Locate the cell with the specified text and output its [X, Y] center coordinate. 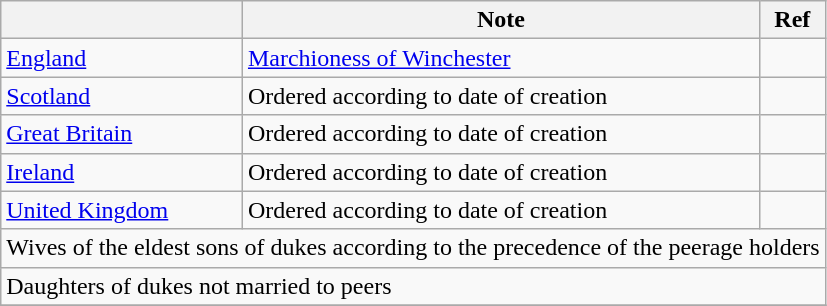
Note [500, 20]
United Kingdom [122, 210]
Ireland [122, 172]
Ref [792, 20]
Marchioness of Winchester [500, 58]
Great Britain [122, 134]
Wives of the eldest sons of dukes according to the precedence of the peerage holders [413, 248]
Daughters of dukes not married to peers [413, 286]
England [122, 58]
Scotland [122, 96]
